From the cell containing the given text, extract its center point as [x, y] coordinate. 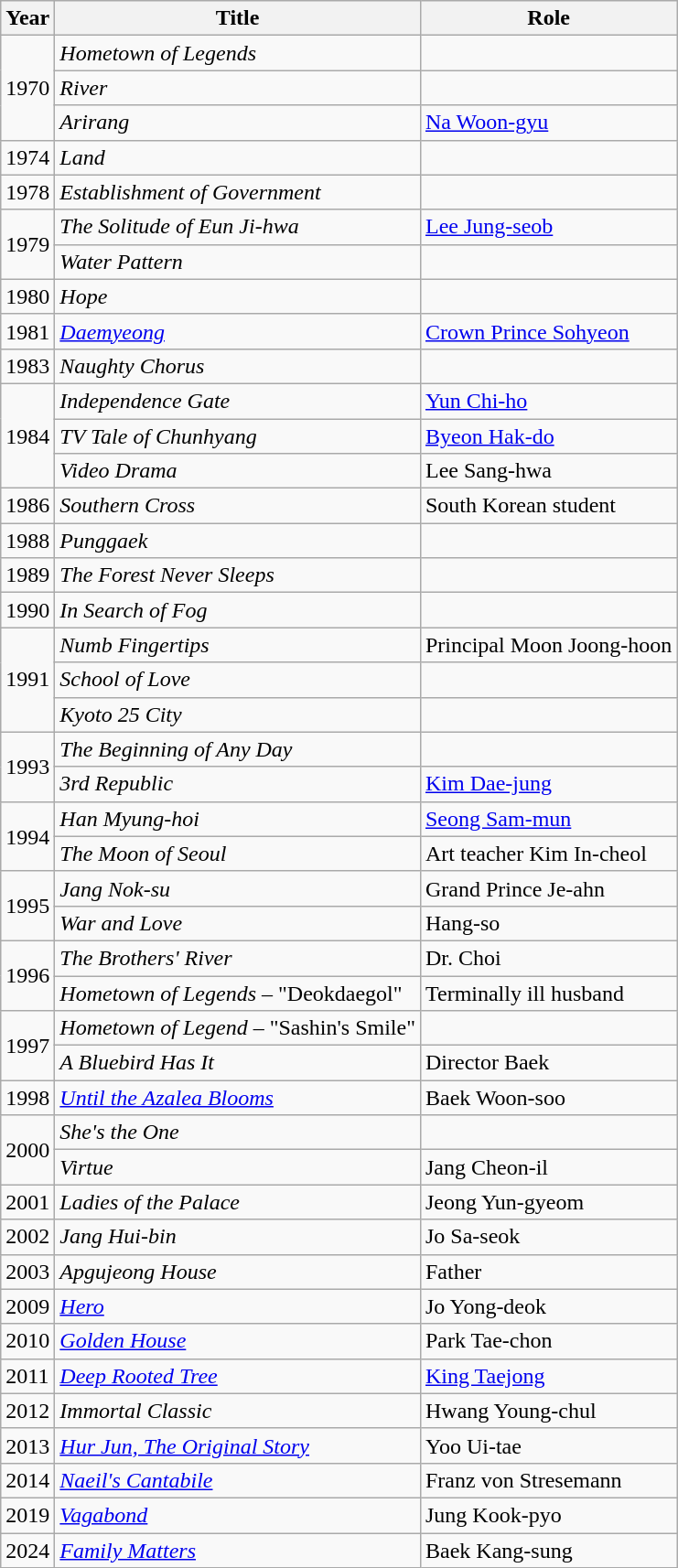
1993 [27, 767]
Golden House [238, 1341]
1981 [27, 331]
Video Drama [238, 471]
Kim Dae-jung [548, 784]
The Brothers' River [238, 958]
Seong Sam-mun [548, 819]
1994 [27, 836]
1998 [27, 1098]
Yun Chi-ho [548, 401]
The Forest Never Sleeps [238, 575]
Virtue [238, 1167]
War and Love [238, 923]
Hang-so [548, 923]
Numb Fingertips [238, 645]
1988 [27, 541]
1986 [27, 506]
Vagabond [238, 1515]
Jang Nok-su [238, 888]
South Korean student [548, 506]
Jeong Yun-gyeom [548, 1202]
1995 [27, 906]
Han Myung-hoi [238, 819]
Baek Kang-sung [548, 1551]
Daemyeong [238, 331]
The Moon of Seoul [238, 854]
Art teacher Kim In-cheol [548, 854]
Naughty Chorus [238, 366]
Baek Woon-soo [548, 1098]
In Search of Fog [238, 610]
Jung Kook-pyo [548, 1515]
Lee Jung-seob [548, 227]
1996 [27, 975]
2000 [27, 1150]
Independence Gate [238, 401]
3rd Republic [238, 784]
Lee Sang-hwa [548, 471]
2014 [27, 1480]
2003 [27, 1272]
Franz von Stresemann [548, 1480]
2024 [27, 1551]
Family Matters [238, 1551]
Water Pattern [238, 262]
1980 [27, 296]
TV Tale of Chunhyang [238, 436]
1984 [27, 435]
Park Tae-chon [548, 1341]
River [238, 88]
She's the One [238, 1133]
2011 [27, 1376]
Naeil's Cantabile [238, 1480]
King Taejong [548, 1376]
A Bluebird Has It [238, 1063]
1983 [27, 366]
Jang Hui-bin [238, 1237]
1974 [27, 157]
Jo Sa-seok [548, 1237]
Jo Yong-deok [548, 1306]
Dr. Choi [548, 958]
Year [27, 18]
Director Baek [548, 1063]
Title [238, 18]
1989 [27, 575]
Father [548, 1272]
2009 [27, 1306]
The Beginning of Any Day [238, 749]
1979 [27, 244]
Crown Prince Sohyeon [548, 331]
2019 [27, 1515]
1970 [27, 88]
1990 [27, 610]
Land [238, 157]
Arirang [238, 123]
Hwang Young-chul [548, 1411]
Deep Rooted Tree [238, 1376]
Hometown of Legends – "Deokdaegol" [238, 993]
Jang Cheon-il [548, 1167]
School of Love [238, 680]
1978 [27, 192]
2010 [27, 1341]
Apgujeong House [238, 1272]
Punggaek [238, 541]
Hero [238, 1306]
Kyoto 25 City [238, 714]
Ladies of the Palace [238, 1202]
Until the Azalea Blooms [238, 1098]
Yoo Ui-tae [548, 1445]
2012 [27, 1411]
Hope [238, 296]
Southern Cross [238, 506]
1997 [27, 1046]
Hur Jun, The Original Story [238, 1445]
Hometown of Legends [238, 53]
Role [548, 18]
Immortal Classic [238, 1411]
Byeon Hak-do [548, 436]
1991 [27, 680]
2013 [27, 1445]
2001 [27, 1202]
Principal Moon Joong-hoon [548, 645]
Na Woon-gyu [548, 123]
Grand Prince Je-ahn [548, 888]
Terminally ill husband [548, 993]
Hometown of Legend – "Sashin's Smile" [238, 1028]
The Solitude of Eun Ji-hwa [238, 227]
2002 [27, 1237]
Establishment of Government [238, 192]
